Locate the cell with the specified text and output its (X, Y) center coordinate. 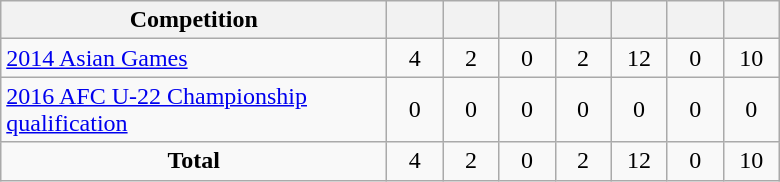
Total (194, 161)
2016 AFC U-22 Championship qualification (194, 110)
Competition (194, 20)
2014 Asian Games (194, 58)
